For the text-containing cell, return its midpoint in [x, y] coordinate format. 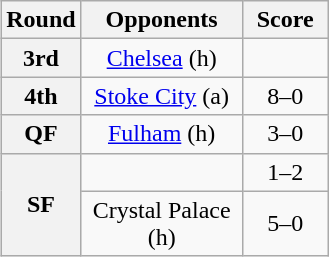
8–0 [285, 96]
Fulham (h) [162, 134]
Score [285, 20]
Round [41, 20]
5–0 [285, 224]
Chelsea (h) [162, 58]
3–0 [285, 134]
Crystal Palace (h) [162, 224]
Opponents [162, 20]
SF [41, 204]
QF [41, 134]
3rd [41, 58]
Stoke City (a) [162, 96]
1–2 [285, 172]
4th [41, 96]
